Search for the cell housing the specified text and yield its [x, y] center coordinate. 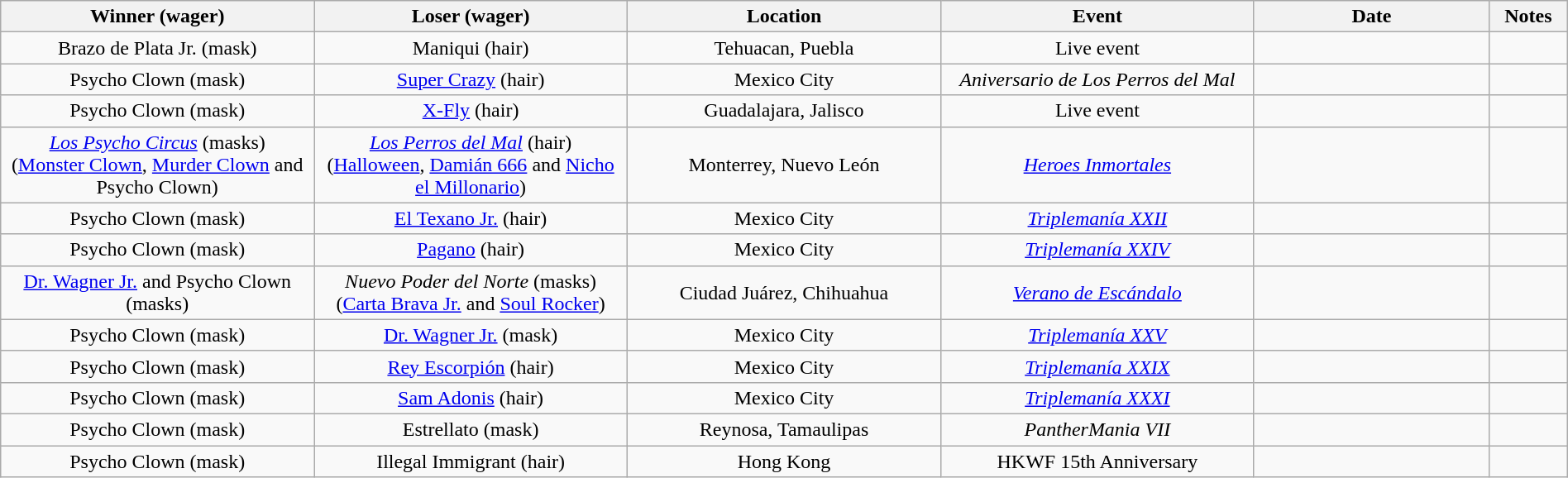
Tehuacan, Puebla [784, 48]
Triplemanía XXV [1097, 335]
Aniversario de Los Perros del Mal [1097, 79]
Event [1097, 17]
Brazo de Plata Jr. (mask) [157, 48]
Hong Kong [784, 461]
Triplemanía XXIX [1097, 366]
Dr. Wagner Jr. and Psycho Clown (masks) [157, 293]
PantherMania VII [1097, 429]
X-Fly (hair) [471, 111]
Super Crazy (hair) [471, 79]
Nuevo Poder del Norte (masks)(Carta Brava Jr. and Soul Rocker) [471, 293]
Monterrey, Nuevo León [784, 165]
Sam Adonis (hair) [471, 398]
Los Perros del Mal (hair)(Halloween, Damián 666 and Nicho el Millonario) [471, 165]
Dr. Wagner Jr. (mask) [471, 335]
Guadalajara, Jalisco [784, 111]
Estrellato (mask) [471, 429]
El Texano Jr. (hair) [471, 218]
Date [1371, 17]
Reynosa, Tamaulipas [784, 429]
Heroes Inmortales [1097, 165]
Ciudad Juárez, Chihuahua [784, 293]
Location [784, 17]
HKWF 15th Anniversary [1097, 461]
Loser (wager) [471, 17]
Los Psycho Circus (masks)(Monster Clown, Murder Clown and Psycho Clown) [157, 165]
Triplemanía XXIV [1097, 250]
Illegal Immigrant (hair) [471, 461]
Pagano (hair) [471, 250]
Verano de Escándalo [1097, 293]
Winner (wager) [157, 17]
Triplemanía XXII [1097, 218]
Maniqui (hair) [471, 48]
Triplemanía XXXI [1097, 398]
Notes [1528, 17]
Rey Escorpión (hair) [471, 366]
